Locate the cell with the specified text and output its [X, Y] center coordinate. 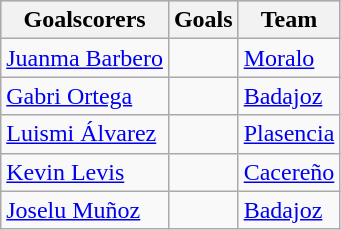
Joselu Muñoz [85, 210]
Goals [203, 20]
Cacereño [289, 172]
Kevin Levis [85, 172]
Juanma Barbero [85, 58]
Moralo [289, 58]
Luismi Álvarez [85, 134]
Plasencia [289, 134]
Goalscorers [85, 20]
Gabri Ortega [85, 96]
Team [289, 20]
